For the text-containing cell, return its midpoint in (X, Y) coordinate format. 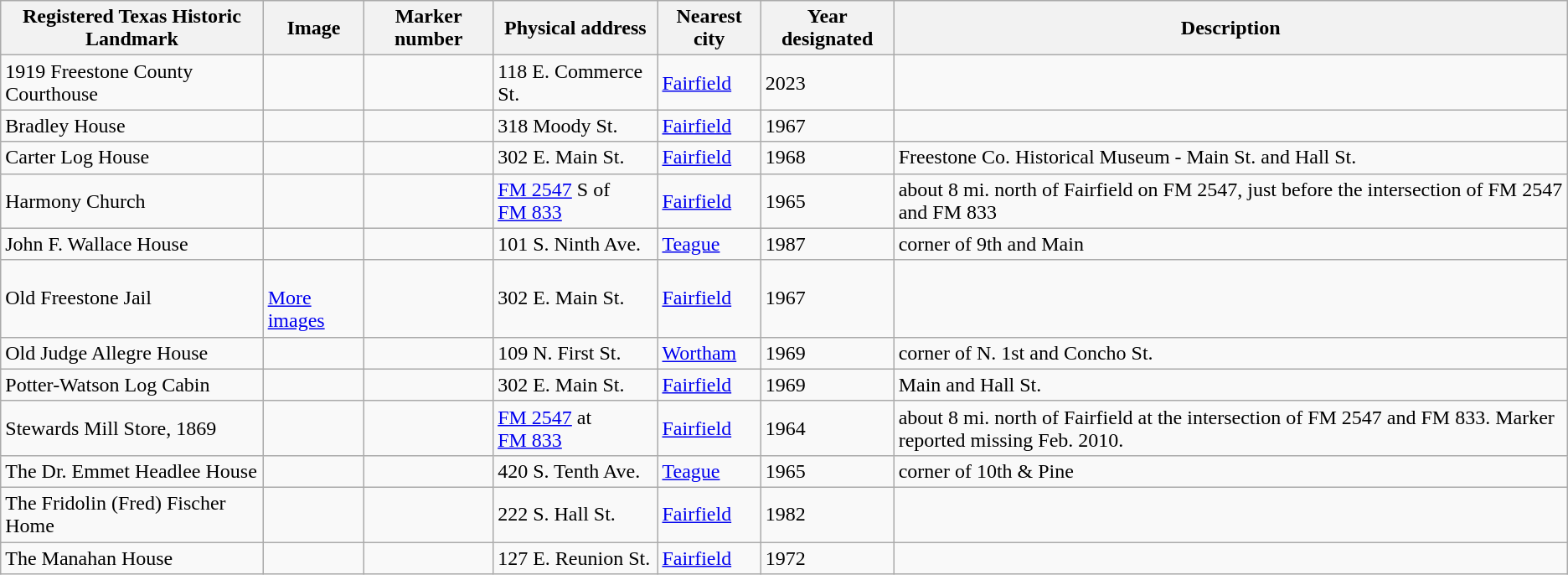
The Fridolin (Fred) Fischer Home (132, 515)
about 8 mi. north of Fairfield on FM 2547, just before the intersection of FM 2547 and FM 833 (1230, 201)
Year designated (828, 28)
Marker number (429, 28)
Wortham (709, 353)
Registered Texas Historic Landmark (132, 28)
The Manahan House (132, 557)
Description (1230, 28)
1919 Freestone County Courthouse (132, 82)
The Dr. Emmet Headlee House (132, 471)
Main and Hall St. (1230, 385)
1987 (828, 244)
Image (313, 28)
420 S. Tenth Ave. (575, 471)
101 S. Ninth Ave. (575, 244)
More images (313, 298)
318 Moody St. (575, 126)
FM 2547 S of FM 833 (575, 201)
Carter Log House (132, 158)
corner of 9th and Main (1230, 244)
118 E. Commerce St. (575, 82)
Stewards Mill Store, 1869 (132, 427)
Physical address (575, 28)
1968 (828, 158)
109 N. First St. (575, 353)
2023 (828, 82)
127 E. Reunion St. (575, 557)
corner of N. 1st and Concho St. (1230, 353)
1964 (828, 427)
John F. Wallace House (132, 244)
1982 (828, 515)
1972 (828, 557)
about 8 mi. north of Fairfield at the intersection of FM 2547 and FM 833. Marker reported missing Feb. 2010. (1230, 427)
FM 2547 at FM 833 (575, 427)
Harmony Church (132, 201)
Nearest city (709, 28)
Potter-Watson Log Cabin (132, 385)
Bradley House (132, 126)
Freestone Co. Historical Museum - Main St. and Hall St. (1230, 158)
222 S. Hall St. (575, 515)
Old Freestone Jail (132, 298)
corner of 10th & Pine (1230, 471)
Old Judge Allegre House (132, 353)
